Determine the [x, y] coordinate at the center of the cell enclosing the given text.  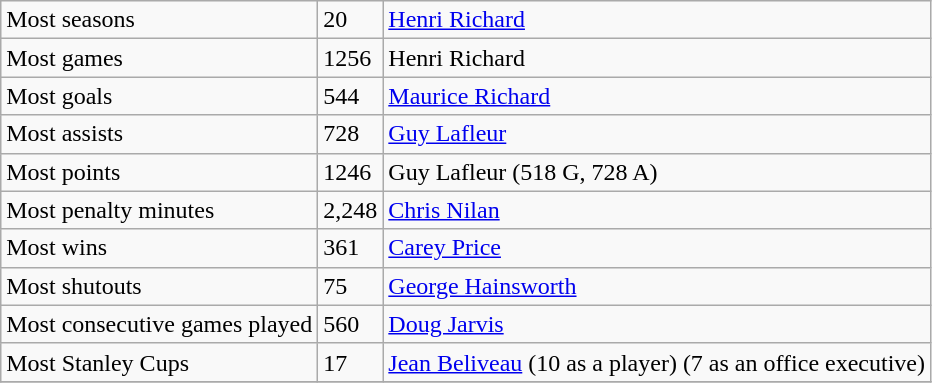
560 [350, 324]
20 [350, 20]
Doug Jarvis [657, 324]
Guy Lafleur [657, 134]
544 [350, 96]
Most shutouts [160, 286]
1256 [350, 58]
Most seasons [160, 20]
Most assists [160, 134]
Guy Lafleur (518 G, 728 A) [657, 172]
1246 [350, 172]
Chris Nilan [657, 210]
17 [350, 362]
Carey Price [657, 248]
Jean Beliveau (10 as a player) (7 as an office executive) [657, 362]
2,248 [350, 210]
728 [350, 134]
Maurice Richard [657, 96]
Most games [160, 58]
George Hainsworth [657, 286]
Most wins [160, 248]
75 [350, 286]
Most penalty minutes [160, 210]
Most goals [160, 96]
Most consecutive games played [160, 324]
361 [350, 248]
Most Stanley Cups [160, 362]
Most points [160, 172]
